Determine the (x, y) coordinate at the center of the cell enclosing the given text.  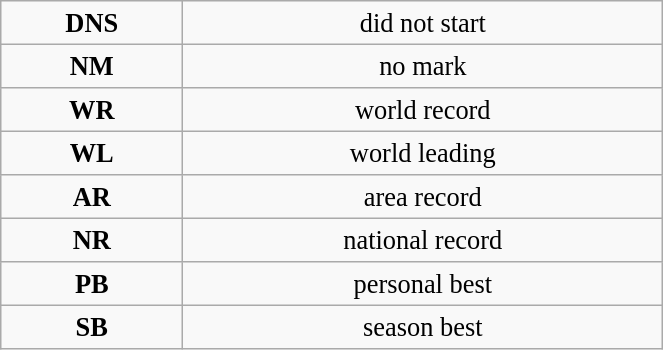
season best (423, 327)
area record (423, 197)
NR (92, 240)
NM (92, 66)
national record (423, 240)
DNS (92, 22)
world record (423, 109)
PB (92, 284)
world leading (423, 153)
WL (92, 153)
no mark (423, 66)
personal best (423, 284)
did not start (423, 22)
WR (92, 109)
SB (92, 327)
AR (92, 197)
